Provide the (X, Y) coordinate of the cell's center where the given text is located.  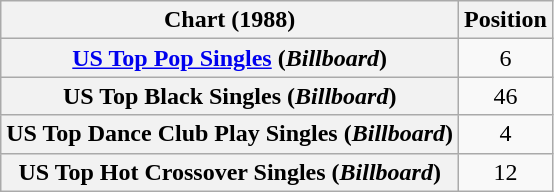
46 (506, 96)
6 (506, 58)
4 (506, 134)
US Top Pop Singles (Billboard) (230, 58)
US Top Hot Crossover Singles (Billboard) (230, 172)
Chart (1988) (230, 20)
12 (506, 172)
Position (506, 20)
US Top Black Singles (Billboard) (230, 96)
US Top Dance Club Play Singles (Billboard) (230, 134)
